Return the (X, Y) coordinate for the center point of the cell that contains the specified text.  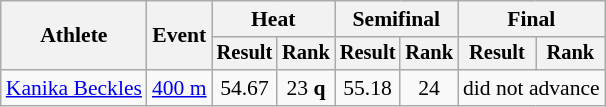
400 m (180, 88)
Event (180, 36)
Athlete (74, 36)
Heat (274, 19)
Final (532, 19)
23 q (306, 88)
Semifinal (396, 19)
24 (429, 88)
Kanika Beckles (74, 88)
did not advance (532, 88)
55.18 (368, 88)
54.67 (245, 88)
